Provide the (x, y) coordinate of the cell's center where the given text is located.  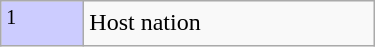
Host nation (229, 24)
1 (42, 24)
